Output the (x, y) coordinate of the center of the cell containing the given text.  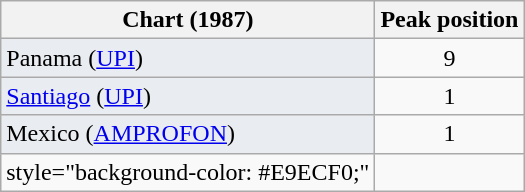
Mexico (AMPROFON) (188, 134)
style="background-color: #E9ECF0;" (188, 172)
Panama (UPI) (188, 58)
Chart (1987) (188, 20)
Peak position (450, 20)
Santiago (UPI) (188, 96)
9 (450, 58)
